For the text-containing cell, return its midpoint in [x, y] coordinate format. 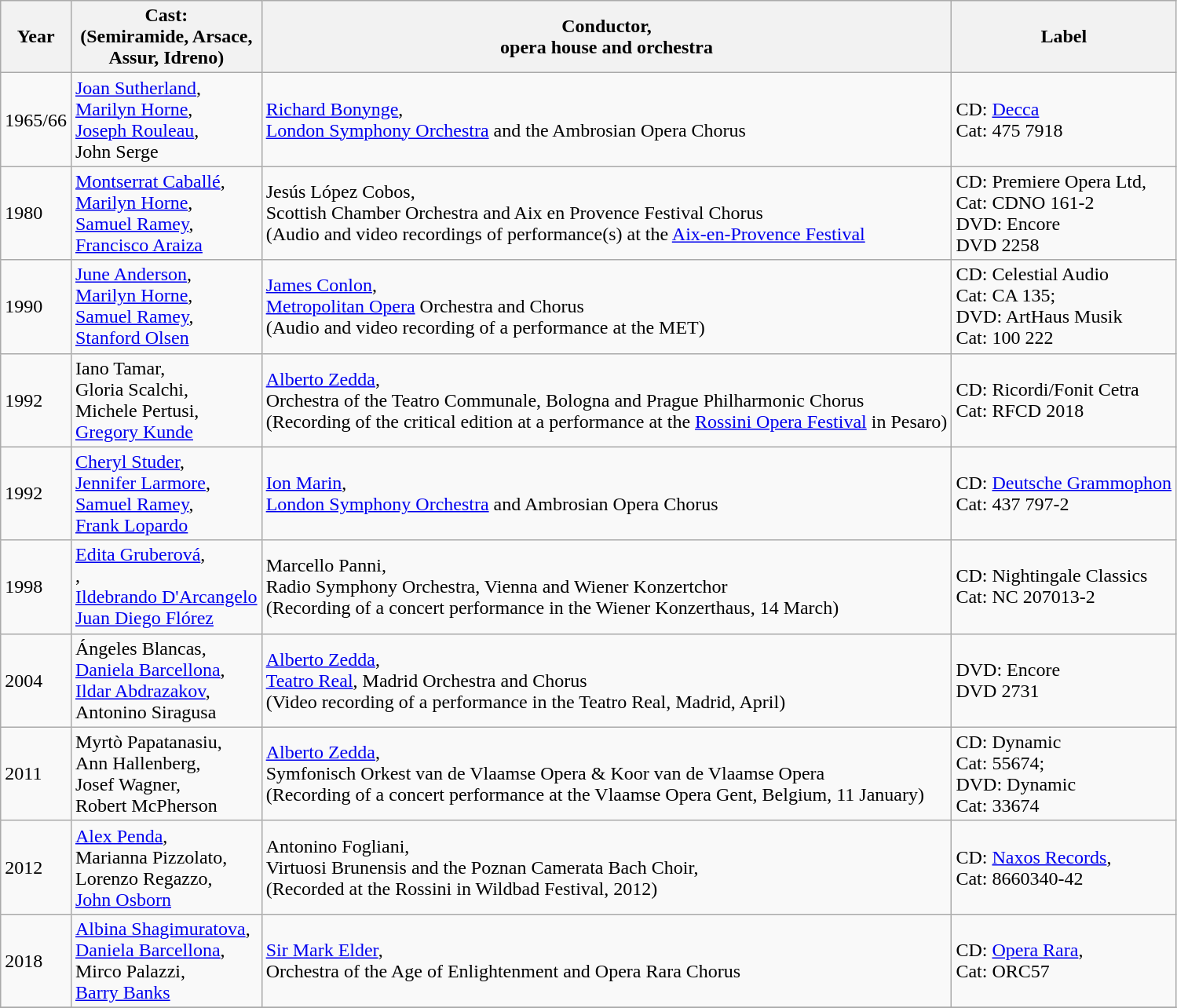
Alex Penda,Marianna Pizzolato,Lorenzo Regazzo,John Osborn [166, 867]
Myrtò Papatanasiu,Ann Hallenberg,Josef Wagner,Robert McPherson [166, 774]
Joan Sutherland,Marilyn Horne,Joseph Rouleau,John Serge [166, 119]
DVD: EncoreDVD 2731 [1064, 680]
Iano Tamar,Gloria Scalchi,Michele Pertusi,Gregory Kunde [166, 400]
Cast:(Semiramide, Arsace,Assur, Idreno) [166, 37]
2012 [36, 867]
CD: DeccaCat: 475 7918 [1064, 119]
Edita Gruberová,,Ildebrando D'ArcangeloJuan Diego Flórez [166, 587]
1998 [36, 587]
CD: Opera Rara,Cat: ORC57 [1064, 961]
CD: Naxos Records,Cat: 8660340-42 [1064, 867]
CD: Premiere Opera Ltd,Cat: CDNO 161-2DVD: EncoreDVD 2258 [1064, 214]
James Conlon,Metropolitan Opera Orchestra and Chorus(Audio and video recording of a performance at the MET) [606, 306]
Richard Bonynge,London Symphony Orchestra and the Ambrosian Opera Chorus [606, 119]
June Anderson,Marilyn Horne,Samuel Ramey,Stanford Olsen [166, 306]
Label [1064, 37]
Year [36, 37]
CD: Ricordi/Fonit CetraCat: RFCD 2018 [1064, 400]
Ángeles Blancas,Daniela Barcellona,Ildar Abdrazakov,Antonino Siragusa [166, 680]
1965/66 [36, 119]
2011 [36, 774]
CD: DynamicCat: 55674;DVD: DynamicCat: 33674 [1064, 774]
1980 [36, 214]
Montserrat Caballé,Marilyn Horne,Samuel Ramey,Francisco Araiza [166, 214]
1990 [36, 306]
Alberto Zedda,Teatro Real, Madrid Orchestra and Chorus(Video recording of a performance in the Teatro Real, Madrid, April) [606, 680]
Ion Marin,London Symphony Orchestra and Ambrosian Opera Chorus [606, 493]
CD: Nightingale ClassicsCat: NC 207013-2 [1064, 587]
Sir Mark Elder,Orchestra of the Age of Enlightenment and Opera Rara Chorus [606, 961]
2018 [36, 961]
2004 [36, 680]
Marcello Panni,Radio Symphony Orchestra, Vienna and Wiener Konzertchor(Recording of a concert performance in the Wiener Konzerthaus, 14 March) [606, 587]
Albina Shagimuratova,Daniela Barcellona,Mirco Palazzi,Barry Banks [166, 961]
CD: Deutsche GrammophonCat: 437 797-2 [1064, 493]
CD: Celestial AudioCat: CA 135;DVD: ArtHaus MusikCat: 100 222 [1064, 306]
Conductor,opera house and orchestra [606, 37]
Antonino Fogliani,Virtuosi Brunensis and the Poznan Camerata Bach Choir,(Recorded at the Rossini in Wildbad Festival, 2012) [606, 867]
Cheryl Studer,Jennifer Larmore,Samuel Ramey,Frank Lopardo [166, 493]
